For the text-containing cell, return its midpoint in [x, y] coordinate format. 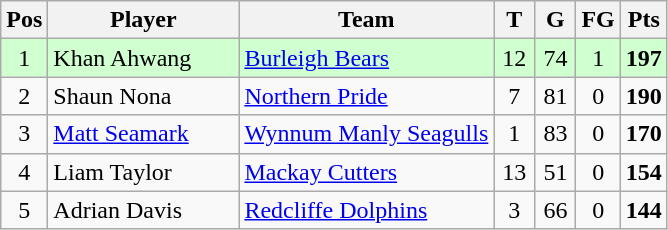
13 [514, 172]
197 [644, 58]
Mackay Cutters [366, 172]
81 [556, 96]
74 [556, 58]
154 [644, 172]
170 [644, 134]
144 [644, 210]
Liam Taylor [144, 172]
83 [556, 134]
G [556, 20]
Pts [644, 20]
Matt Seamark [144, 134]
Shaun Nona [144, 96]
Northern Pride [366, 96]
7 [514, 96]
Wynnum Manly Seagulls [366, 134]
Team [366, 20]
51 [556, 172]
Redcliffe Dolphins [366, 210]
T [514, 20]
4 [24, 172]
66 [556, 210]
Burleigh Bears [366, 58]
2 [24, 96]
Adrian Davis [144, 210]
Khan Ahwang [144, 58]
Pos [24, 20]
Player [144, 20]
190 [644, 96]
FG [598, 20]
12 [514, 58]
5 [24, 210]
